For the text-containing cell, return its midpoint in (X, Y) coordinate format. 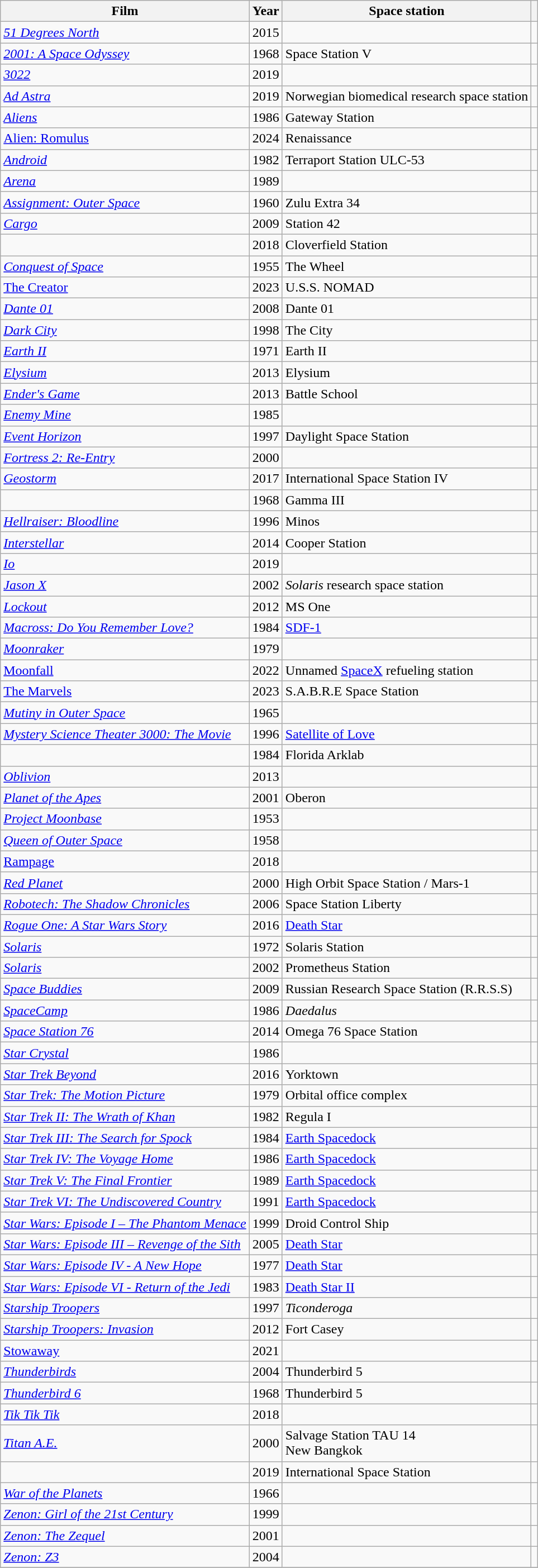
Thunderbirds (125, 1372)
Geostorm (125, 479)
Project Moonbase (125, 819)
War of the Planets (125, 1493)
Gamma III (407, 500)
Solaris research space station (407, 585)
1965 (266, 713)
Enemy Mine (125, 415)
International Space Station IV (407, 479)
Rogue One: A Star Wars Story (125, 925)
Florida Arklab (407, 755)
Macross: Do You Remember Love? (125, 628)
Film (125, 11)
Prometheus Station (407, 968)
Conquest of Space (125, 266)
The City (407, 330)
Norwegian biomedical research space station (407, 96)
Red Planet (125, 883)
1977 (266, 1265)
Zenon: Z3 (125, 1557)
Starship Troopers: Invasion (125, 1329)
2005 (266, 1244)
2008 (266, 309)
Assignment: Outer Space (125, 202)
Alien: Romulus (125, 139)
Station 42 (407, 223)
Death Star II (407, 1286)
U.S.S. NOMAD (407, 288)
Planet of the Apes (125, 798)
Star Trek VI: The Undiscovered Country (125, 1202)
Daylight Space Station (407, 436)
Oberon (407, 798)
Ticonderoga (407, 1308)
Space Station V (407, 54)
Star Wars: Episode I – The Phantom Menace (125, 1223)
Interstellar (125, 542)
Droid Control Ship (407, 1223)
Stowaway (125, 1351)
Cooper Station (407, 542)
The Wheel (407, 266)
SDF-1 (407, 628)
International Space Station (407, 1472)
Space Station Liberty (407, 904)
1966 (266, 1493)
1971 (266, 351)
Terraport Station ULC-53 (407, 160)
Queen of Outer Space (125, 840)
Satellite of Love (407, 734)
Event Horizon (125, 436)
Space station (407, 11)
Io (125, 564)
Battle School (407, 394)
Fort Casey (407, 1329)
Zenon: The Zequel (125, 1536)
1955 (266, 266)
Solaris Station (407, 947)
Minos (407, 521)
Star Trek III: The Search for Spock (125, 1138)
Starship Troopers (125, 1308)
Mutiny in Outer Space (125, 713)
2021 (266, 1351)
Star Wars: Episode IV - A New Hope (125, 1265)
MS One (407, 606)
Unnamed SpaceX refueling station (407, 670)
1983 (266, 1286)
Hellraiser: Bloodline (125, 521)
Cargo (125, 223)
Gateway Station (407, 117)
1985 (266, 415)
1958 (266, 840)
2006 (266, 904)
Star Wars: Episode VI - Return of the Jedi (125, 1286)
Android (125, 160)
High Orbit Space Station / Mars-1 (407, 883)
Star Trek V: The Final Frontier (125, 1180)
Thunderbird 6 (125, 1393)
The Marvels (125, 692)
Zulu Extra 34 (407, 202)
Yorktown (407, 1074)
Arena (125, 181)
Mystery Science Theater 3000: The Movie (125, 734)
SpaceCamp (125, 1011)
Space Station 76 (125, 1032)
The Creator (125, 288)
Fortress 2: Re-Entry (125, 457)
Salvage Station TAU 14 New Bangkok (407, 1443)
Rampage (125, 861)
Star Trek IV: The Voyage Home (125, 1159)
Russian Research Space Station (R.R.S.S) (407, 989)
Moonfall (125, 670)
Star Trek: The Motion Picture (125, 1095)
2001: A Space Odyssey (125, 54)
Regula I (407, 1117)
1953 (266, 819)
3022 (125, 75)
Space Buddies (125, 989)
Cloverfield Station (407, 245)
Renaissance (407, 139)
2022 (266, 670)
Jason X (125, 585)
1991 (266, 1202)
Titan A.E. (125, 1443)
51 Degrees North (125, 32)
Star Wars: Episode III – Revenge of the Sith (125, 1244)
Lockout (125, 606)
2024 (266, 139)
Oblivion (125, 776)
Aliens (125, 117)
1972 (266, 947)
Moonraker (125, 649)
Year (266, 11)
Star Trek II: The Wrath of Khan (125, 1117)
1960 (266, 202)
2015 (266, 32)
Tik Tik Tik (125, 1414)
Zenon: Girl of the 21st Century (125, 1514)
Ad Astra (125, 96)
Ender's Game (125, 394)
S.A.B.R.E Space Station (407, 692)
1998 (266, 330)
Star Crystal (125, 1053)
Daedalus (407, 1011)
Omega 76 Space Station (407, 1032)
Robotech: The Shadow Chronicles (125, 904)
Orbital office complex (407, 1095)
2017 (266, 479)
Star Trek Beyond (125, 1074)
Dark City (125, 330)
